Return (x, y) of the center of cell containing provided text 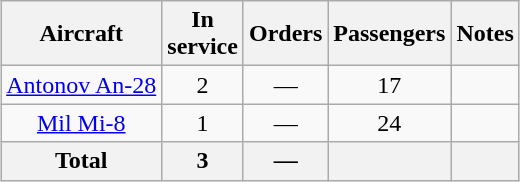
2 (203, 85)
3 (203, 161)
Total (82, 161)
Notes (485, 34)
Orders (285, 34)
Mil Mi-8 (82, 123)
Aircraft (82, 34)
Antonov An-28 (82, 85)
17 (390, 85)
Passengers (390, 34)
In service (203, 34)
1 (203, 123)
24 (390, 123)
